Search for the cell housing the specified text and yield its [X, Y] center coordinate. 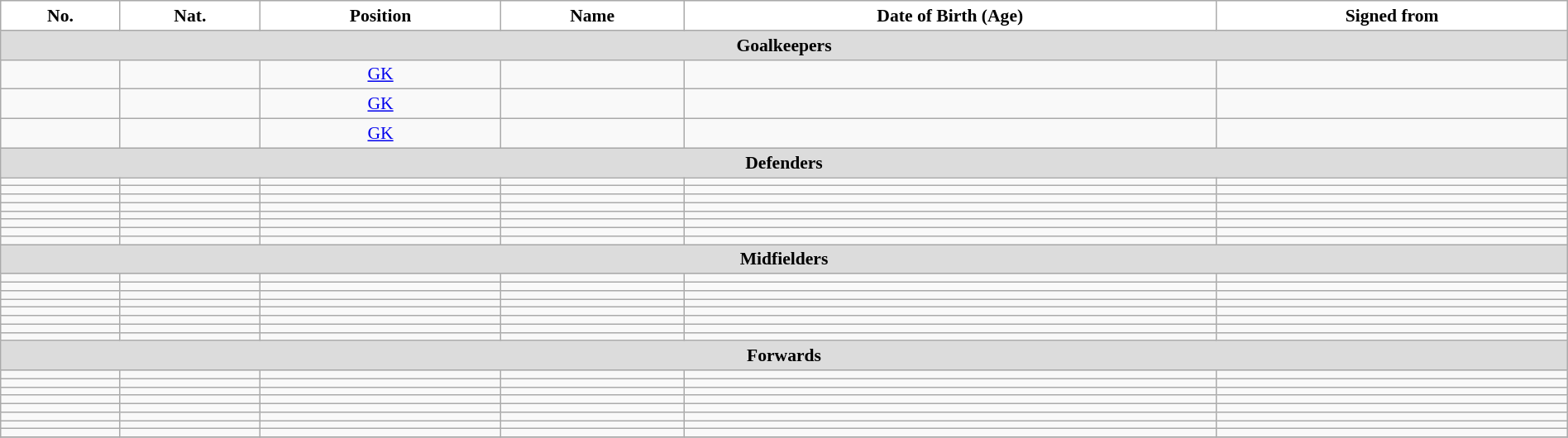
No. [60, 16]
Date of Birth (Age) [950, 16]
Name [592, 16]
Goalkeepers [784, 45]
Midfielders [784, 259]
Defenders [784, 163]
Signed from [1392, 16]
Forwards [784, 356]
Position [380, 16]
Nat. [190, 16]
